Determine the (x, y) coordinate at the center of the cell enclosing the given text.  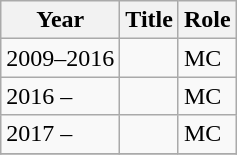
Year (60, 20)
Role (207, 20)
2009–2016 (60, 58)
Title (150, 20)
2017 – (60, 134)
2016 – (60, 96)
